Identify which cell holds the provided text, then report its (x, y) central coordinate. 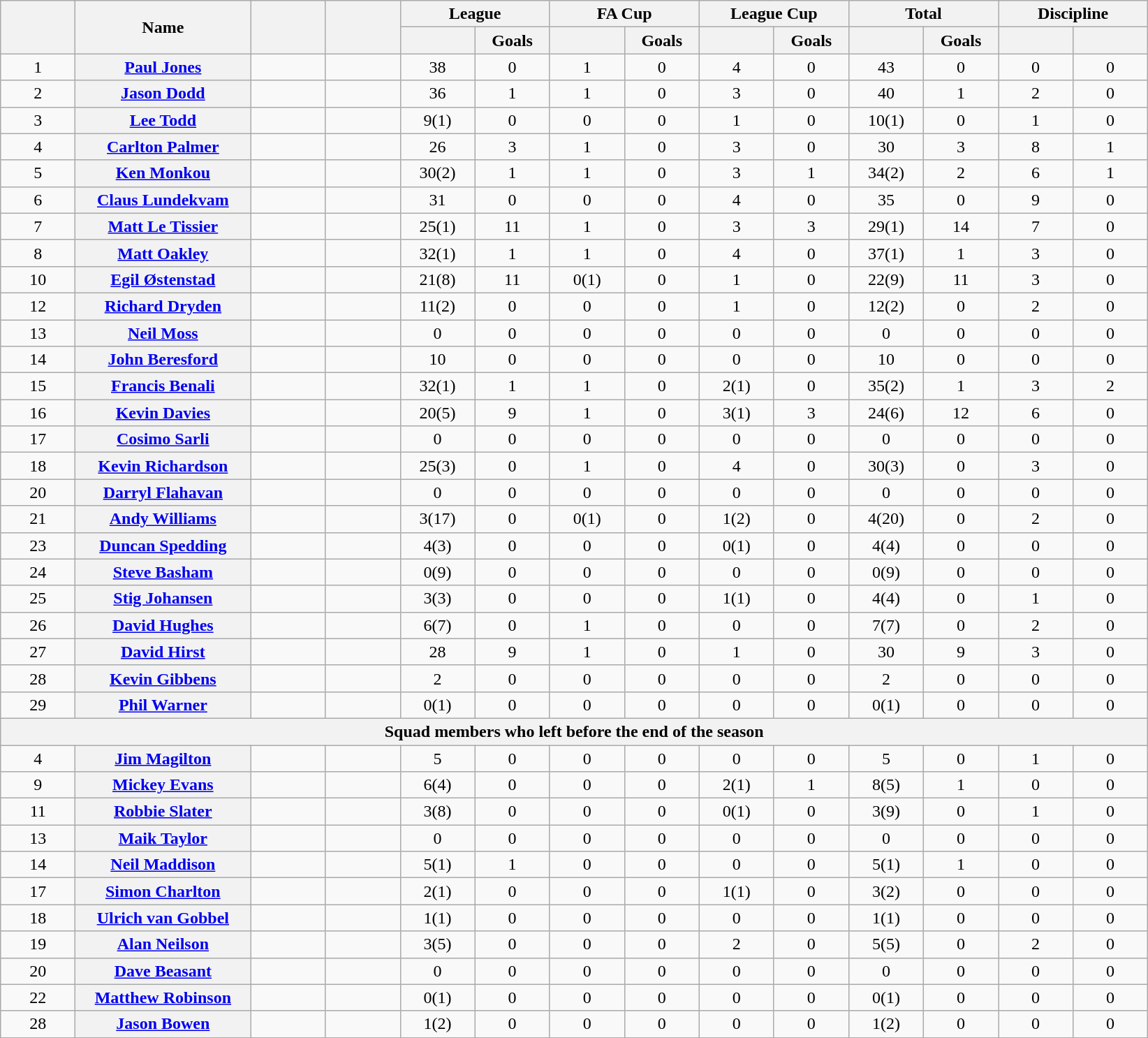
Kevin Davies (163, 413)
3(5) (437, 944)
Kevin Gibbens (163, 678)
Claus Lundekvam (163, 200)
League (475, 14)
Duncan Spedding (163, 546)
16 (38, 413)
Neil Moss (163, 333)
Squad members who left before the end of the season (574, 731)
Egil Østenstad (163, 279)
30(3) (885, 466)
21 (38, 519)
19 (38, 944)
29(1) (885, 226)
David Hughes (163, 625)
38 (437, 67)
Alan Neilson (163, 944)
Jason Bowen (163, 1024)
24 (38, 572)
40 (885, 94)
Name (163, 27)
10(1) (885, 120)
Maik Taylor (163, 838)
Lee Todd (163, 120)
9(1) (437, 120)
25(3) (437, 466)
John Beresford (163, 360)
3(17) (437, 519)
21(8) (437, 279)
3(3) (437, 599)
3(8) (437, 812)
4(3) (437, 546)
Jim Magilton (163, 758)
25 (38, 599)
League Cup (774, 14)
31 (437, 200)
Cosimo Sarli (163, 439)
Ken Monkou (163, 173)
43 (885, 67)
Jason Dodd (163, 94)
4(20) (885, 519)
Matt Le Tissier (163, 226)
Kevin Richardson (163, 466)
30(2) (437, 173)
22 (38, 997)
6(4) (437, 785)
29 (38, 705)
37(1) (885, 253)
Francis Benali (163, 386)
Paul Jones (163, 67)
7(7) (885, 625)
6(7) (437, 625)
5(5) (885, 944)
11(2) (437, 306)
Carlton Palmer (163, 147)
35 (885, 200)
FA Cup (624, 14)
20(5) (437, 413)
Neil Maddison (163, 865)
Dave Beasant (163, 971)
12(2) (885, 306)
Mickey Evans (163, 785)
36 (437, 94)
Total (923, 14)
Discipline (1073, 14)
23 (38, 546)
Robbie Slater (163, 812)
Darryl Flahavan (163, 492)
3(1) (736, 413)
24(6) (885, 413)
25(1) (437, 226)
3(2) (885, 891)
3(9) (885, 812)
Phil Warner (163, 705)
Stig Johansen (163, 599)
Andy Williams (163, 519)
Richard Dryden (163, 306)
Steve Basham (163, 572)
Matthew Robinson (163, 997)
Matt Oakley (163, 253)
34(2) (885, 173)
35(2) (885, 386)
8(5) (885, 785)
Ulrich van Gobbel (163, 918)
22(9) (885, 279)
David Hirst (163, 652)
Simon Charlton (163, 891)
15 (38, 386)
27 (38, 652)
